Detect which cell encompasses the target text, then output its (X, Y) center coordinate. 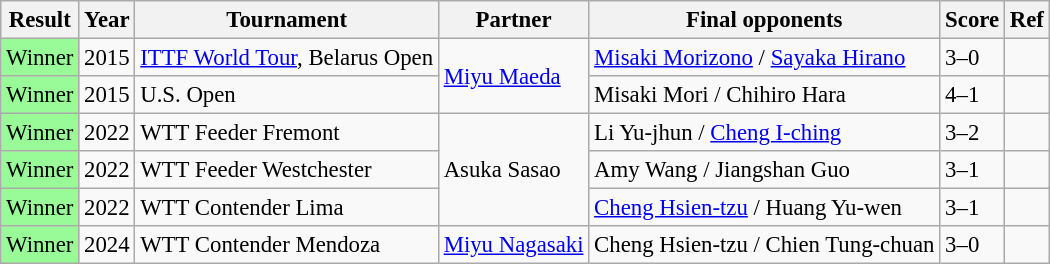
Miyu Maeda (513, 76)
Result (40, 20)
WTT Feeder Westchester (286, 170)
Amy Wang / Jiangshan Guo (764, 170)
WTT Contender Mendoza (286, 245)
Cheng Hsien-tzu / Huang Yu-wen (764, 208)
2024 (107, 245)
3–2 (972, 133)
Cheng Hsien-tzu / Chien Tung-chuan (764, 245)
U.S. Open (286, 95)
Year (107, 20)
Tournament (286, 20)
Misaki Morizono / Sayaka Hirano (764, 58)
Misaki Mori / Chihiro Hara (764, 95)
WTT Feeder Fremont (286, 133)
Li Yu-jhun / Cheng I-ching (764, 133)
Miyu Nagasaki (513, 245)
Asuka Sasao (513, 170)
Ref (1026, 20)
Score (972, 20)
4–1 (972, 95)
Partner (513, 20)
ITTF World Tour, Belarus Open (286, 58)
Final opponents (764, 20)
WTT Contender Lima (286, 208)
